Capture the cell that displays the provided text and extract its [x, y] central coordinate. 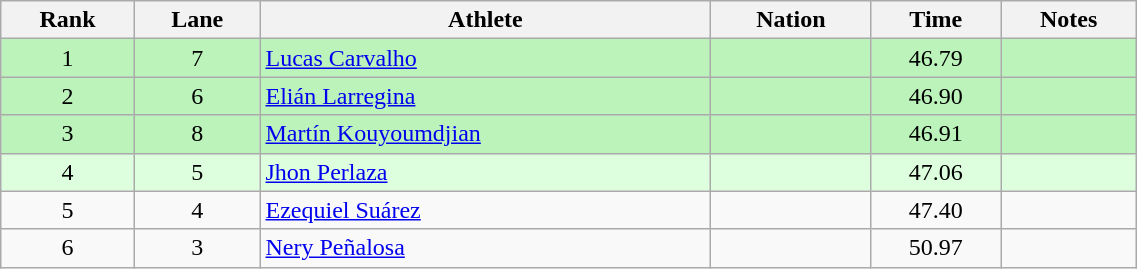
Nery Peñalosa [486, 248]
Ezequiel Suárez [486, 210]
Rank [68, 20]
47.06 [936, 172]
Notes [1069, 20]
Jhon Perlaza [486, 172]
Martín Kouyoumdjian [486, 134]
Time [936, 20]
Athlete [486, 20]
Lane [197, 20]
Elián Larregina [486, 96]
1 [68, 58]
46.91 [936, 134]
2 [68, 96]
46.90 [936, 96]
50.97 [936, 248]
8 [197, 134]
Lucas Carvalho [486, 58]
7 [197, 58]
47.40 [936, 210]
46.79 [936, 58]
Nation [791, 20]
